Capture the cell that displays the provided text and extract its (x, y) central coordinate. 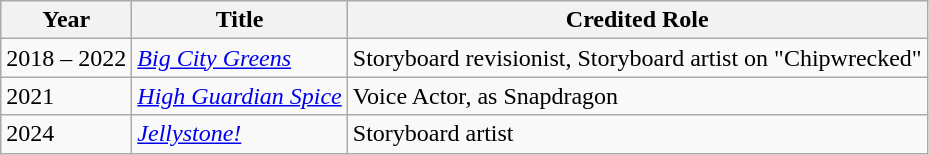
2018 – 2022 (66, 58)
High Guardian Spice (240, 96)
Storyboard revisionist, Storyboard artist on "Chipwrecked" (637, 58)
2021 (66, 96)
Jellystone! (240, 134)
2024 (66, 134)
Big City Greens (240, 58)
Title (240, 20)
Credited Role (637, 20)
Year (66, 20)
Voice Actor, as Snapdragon (637, 96)
Storyboard artist (637, 134)
